Capture the cell that displays the provided text and extract its (X, Y) central coordinate. 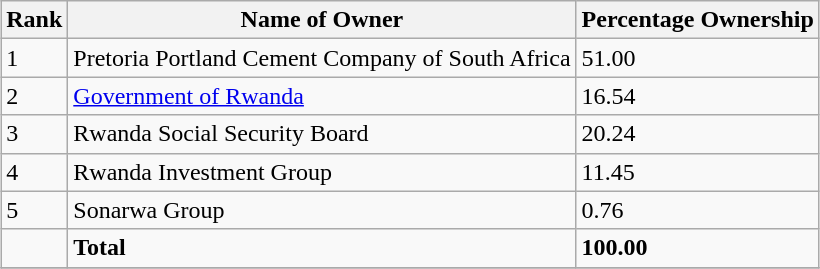
Rwanda Investment Group (322, 172)
5 (34, 210)
Rank (34, 20)
Sonarwa Group (322, 210)
2 (34, 96)
100.00 (698, 248)
Total (322, 248)
11.45 (698, 172)
3 (34, 134)
0.76 (698, 210)
Rwanda Social Security Board (322, 134)
51.00 (698, 58)
Percentage Ownership (698, 20)
Government of Rwanda (322, 96)
4 (34, 172)
Name of Owner (322, 20)
1 (34, 58)
20.24 (698, 134)
16.54 (698, 96)
Pretoria Portland Cement Company of South Africa (322, 58)
